Return [X, Y] of the center of cell containing provided text 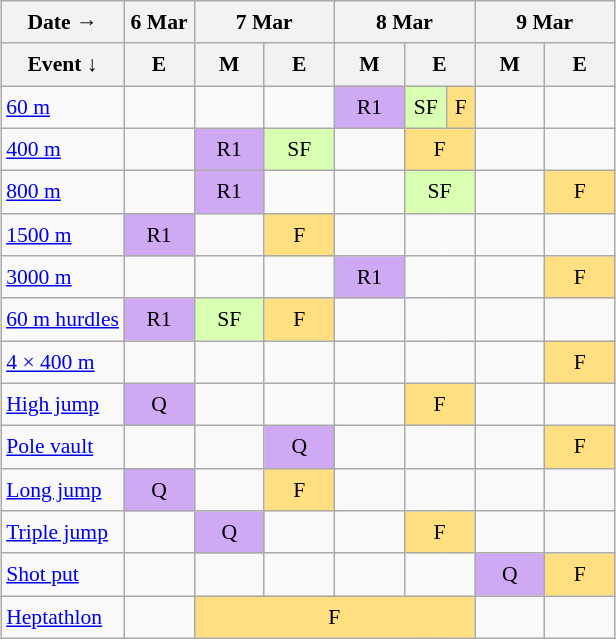
Shot put [62, 574]
Date → [62, 22]
9 Mar [545, 22]
60 m [62, 108]
800 m [62, 192]
60 m hurdles [62, 320]
6 Mar [159, 22]
Event ↓ [62, 64]
3000 m [62, 278]
8 Mar [404, 22]
Triple jump [62, 532]
High jump [62, 404]
Heptathlon [62, 618]
400 m [62, 150]
Pole vault [62, 448]
Long jump [62, 490]
1500 m [62, 234]
7 Mar [264, 22]
4 × 400 m [62, 362]
